Output the (x, y) coordinate of the center of the cell containing the given text.  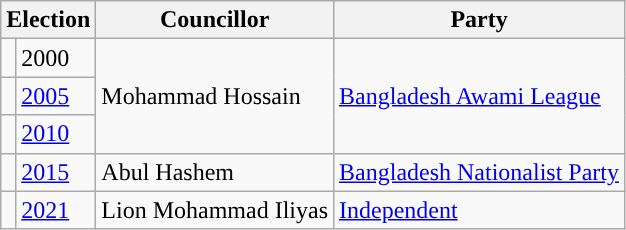
Mohammad Hossain (215, 96)
Election (48, 20)
Bangladesh Awami League (480, 96)
2010 (56, 134)
2021 (56, 210)
2005 (56, 96)
Independent (480, 210)
Lion Mohammad Iliyas (215, 210)
Abul Hashem (215, 172)
Party (480, 20)
Bangladesh Nationalist Party (480, 172)
2000 (56, 58)
2015 (56, 172)
Councillor (215, 20)
